Return [x, y] of the center of cell containing provided text 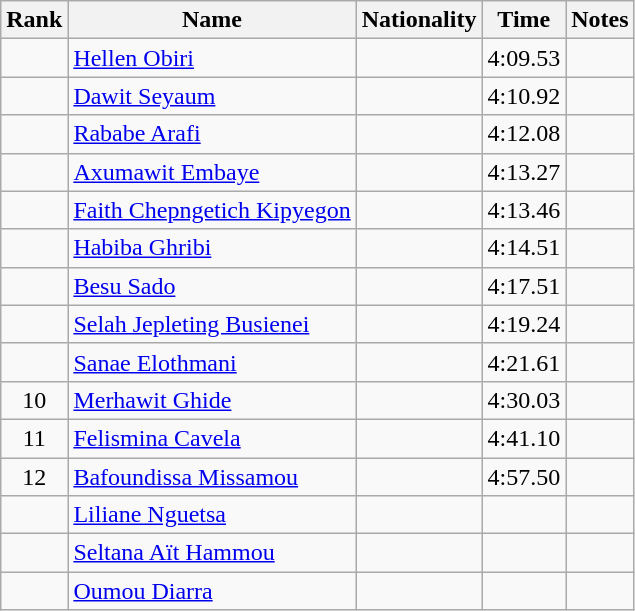
4:10.92 [524, 96]
4:30.03 [524, 400]
Habiba Ghribi [212, 248]
12 [34, 477]
Hellen Obiri [212, 58]
4:13.27 [524, 172]
4:41.10 [524, 438]
Bafoundissa Missamou [212, 477]
4:21.61 [524, 362]
Rababe Arafi [212, 134]
11 [34, 438]
Sanae Elothmani [212, 362]
Felismina Cavela [212, 438]
4:13.46 [524, 210]
Time [524, 20]
Besu Sado [212, 286]
Dawit Seyaum [212, 96]
4:14.51 [524, 248]
Merhawit Ghide [212, 400]
4:17.51 [524, 286]
4:09.53 [524, 58]
Rank [34, 20]
Oumou Diarra [212, 591]
Liliane Nguetsa [212, 515]
Faith Chepngetich Kipyegon [212, 210]
Notes [600, 20]
Seltana Aït Hammou [212, 553]
4:19.24 [524, 324]
Axumawit Embaye [212, 172]
Nationality [419, 20]
4:57.50 [524, 477]
10 [34, 400]
Name [212, 20]
Selah Jepleting Busienei [212, 324]
4:12.08 [524, 134]
